Search for the cell housing the specified text and yield its [x, y] center coordinate. 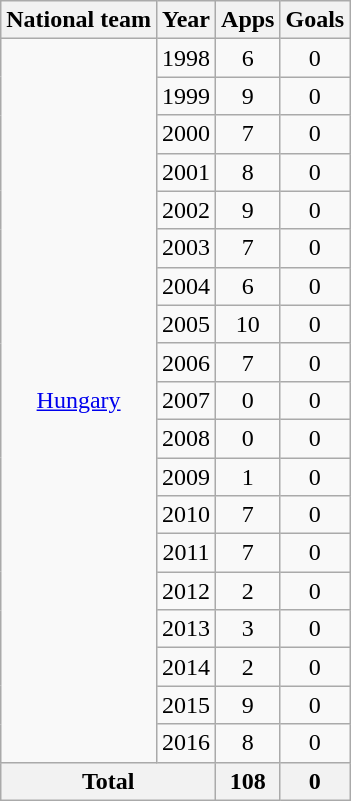
Year [186, 20]
Apps [248, 20]
2012 [186, 591]
3 [248, 629]
2004 [186, 286]
1 [248, 477]
2014 [186, 667]
2002 [186, 210]
2003 [186, 248]
2013 [186, 629]
2008 [186, 438]
10 [248, 324]
Total [108, 781]
2009 [186, 477]
108 [248, 781]
1998 [186, 58]
Goals [315, 20]
2016 [186, 743]
2011 [186, 553]
2005 [186, 324]
2006 [186, 362]
2000 [186, 134]
2001 [186, 172]
2007 [186, 400]
1999 [186, 96]
National team [79, 20]
2015 [186, 705]
2010 [186, 515]
Hungary [79, 400]
